Determine the (x, y) coordinate at the center of the cell enclosing the given text.  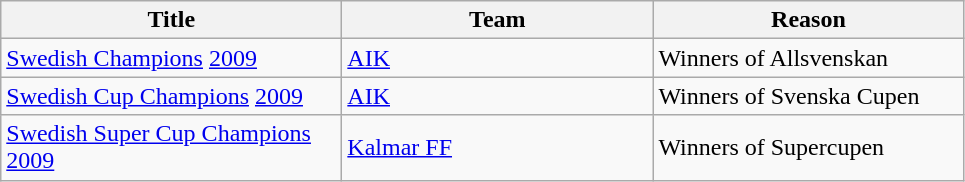
Swedish Cup Champions 2009 (172, 96)
Reason (808, 20)
Winners of Svenska Cupen (808, 96)
Team (498, 20)
Title (172, 20)
Winners of Supercupen (808, 148)
Winners of Allsvenskan (808, 58)
Swedish Super Cup Champions 2009 (172, 148)
Swedish Champions 2009 (172, 58)
Kalmar FF (498, 148)
